Return (x, y) of the center of cell containing provided text 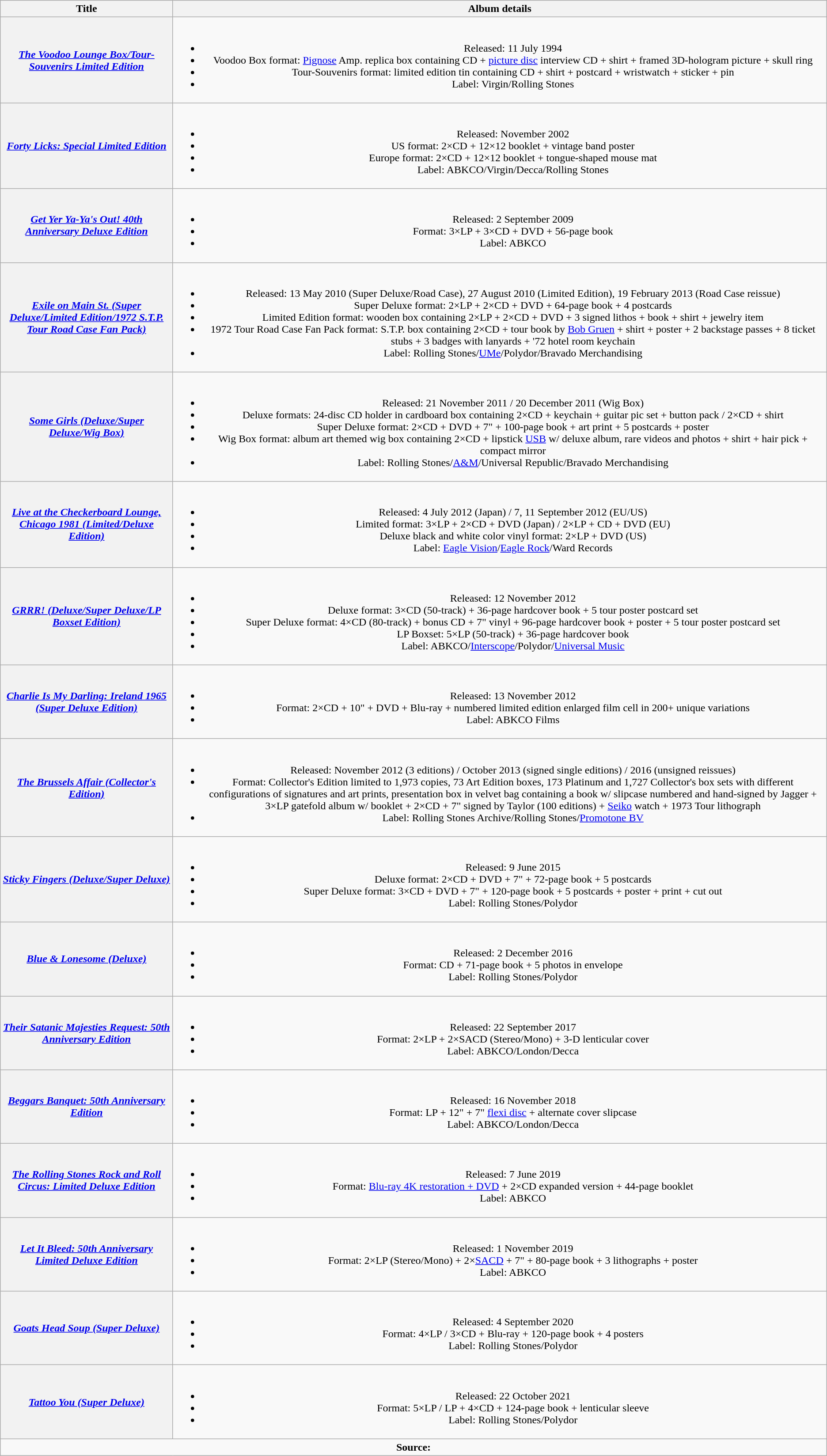
Let It Bleed: 50th Anniversary Limited Deluxe Edition (87, 1255)
Blue & Lonesome (Deluxe) (87, 959)
Released: 22 October 2021Format: 5×LP / LP + 4×CD + 124-page book + lenticular sleeveLabel: Rolling Stones/Polydor (500, 1402)
Some Girls (Deluxe/Super Deluxe/Wig Box) (87, 427)
Released: 22 September 2017Format: 2×LP + 2×SACD (Stereo/Mono) + 3-D lenticular coverLabel: ABKCO/London/Decca (500, 1033)
The Brussels Affair (Collector's Edition) (87, 787)
Exile on Main St. (Super Deluxe/Limited Edition/1972 S.T.P. Tour Road Case Fan Pack) (87, 317)
The Voodoo Lounge Box/Tour-Souvenirs Limited Edition (87, 60)
Released: 4 September 2020Format: 4×LP / 3×CD + Blu-ray + 120-page book + 4 postersLabel: Rolling Stones/Polydor (500, 1328)
Get Yer Ya-Ya's Out! 40th Anniversary Deluxe Edition (87, 225)
Source: (413, 1447)
The Rolling Stones Rock and Roll Circus: Limited Deluxe Edition (87, 1180)
Live at the Checkerboard Lounge, Chicago 1981 (Limited/Deluxe Edition) (87, 524)
Forty Licks: Special Limited Edition (87, 146)
Released: 1 November 2019Format: 2×LP (Stereo/Mono) + 2×SACD + 7" + 80-page book + 3 lithographs + posterLabel: ABKCO (500, 1255)
Sticky Fingers (Deluxe/Super Deluxe) (87, 879)
Goats Head Soup (Super Deluxe) (87, 1328)
Title (87, 9)
GRRR! (Deluxe/Super Deluxe/LP Boxset Edition) (87, 616)
Their Satanic Majesties Request: 50th Anniversary Edition (87, 1033)
Tattoo You (Super Deluxe) (87, 1402)
Released: 2 December 2016Format: CD + 71-page book + 5 photos in envelopeLabel: Rolling Stones/Polydor (500, 959)
Released: 2 September 2009Format: 3×LP + 3×CD + DVD + 56-page bookLabel: ABKCO (500, 225)
Beggars Banquet: 50th Anniversary Edition (87, 1107)
Released: 7 June 2019Format: Blu-ray 4K restoration + DVD + 2×CD expanded version + 44-page bookletLabel: ABKCO (500, 1180)
Album details (500, 9)
Charlie Is My Darling: Ireland 1965 (Super Deluxe Edition) (87, 701)
Released: 16 November 2018Format: LP + 12" + 7" flexi disc + alternate cover slipcaseLabel: ABKCO/London/Decca (500, 1107)
